Pinpoint the cell where the given text exists, returning its (X, Y) midpoint coordinate. 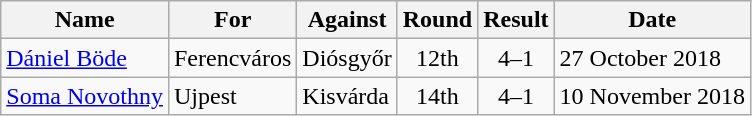
Dániel Böde (85, 58)
Ferencváros (232, 58)
Against (347, 20)
27 October 2018 (652, 58)
Name (85, 20)
Date (652, 20)
Round (437, 20)
12th (437, 58)
Soma Novothny (85, 96)
Result (516, 20)
Kisvárda (347, 96)
14th (437, 96)
Ujpest (232, 96)
Diósgyőr (347, 58)
10 November 2018 (652, 96)
For (232, 20)
